Pinpoint the cell where the given text exists, returning its [X, Y] midpoint coordinate. 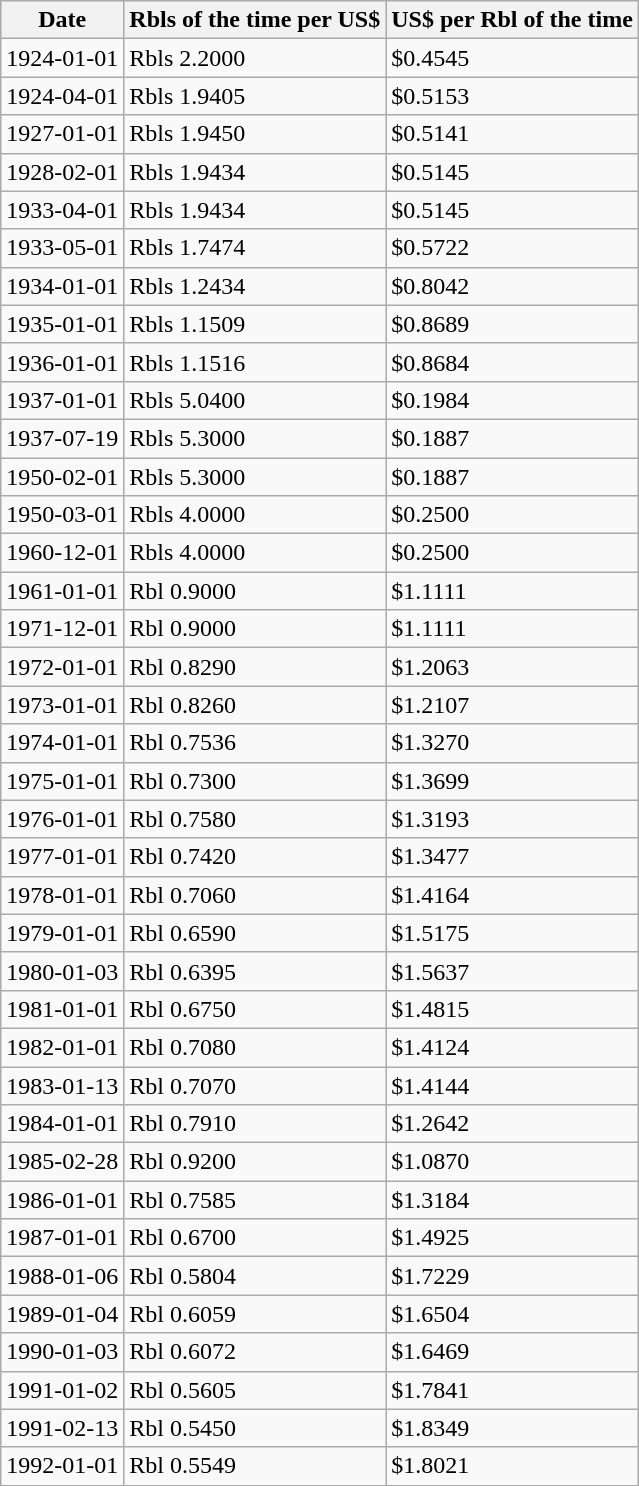
$1.6504 [512, 1314]
Rbl 0.5450 [255, 1428]
Rbl 0.7070 [255, 1085]
Rbl 0.6590 [255, 933]
$0.5722 [512, 248]
1927-01-01 [62, 134]
$1.4144 [512, 1085]
1989-01-04 [62, 1314]
1972-01-01 [62, 667]
1936-01-01 [62, 362]
Rbl 0.6700 [255, 1238]
Rbl 0.7060 [255, 895]
Rbl 0.6072 [255, 1352]
Rbl 0.9200 [255, 1162]
Rbl 0.8290 [255, 667]
1981-01-01 [62, 1009]
$1.4815 [512, 1009]
$1.7841 [512, 1390]
US$ per Rbl of the time [512, 20]
Rbl 0.7585 [255, 1200]
1976-01-01 [62, 819]
1928-02-01 [62, 172]
$0.8684 [512, 362]
1924-01-01 [62, 58]
$0.5141 [512, 134]
Rbl 0.5605 [255, 1390]
1990-01-03 [62, 1352]
Date [62, 20]
$1.2063 [512, 667]
Rbl 0.5549 [255, 1466]
$0.5153 [512, 96]
1977-01-01 [62, 857]
$1.3184 [512, 1200]
Rbls 1.1516 [255, 362]
Rbls 1.2434 [255, 286]
$1.0870 [512, 1162]
$0.8689 [512, 324]
$1.7229 [512, 1276]
Rbl 0.6059 [255, 1314]
1988-01-06 [62, 1276]
Rbls of the time per US$ [255, 20]
1991-01-02 [62, 1390]
1933-05-01 [62, 248]
1986-01-01 [62, 1200]
1924-04-01 [62, 96]
Rbls 1.1509 [255, 324]
Rbl 0.7080 [255, 1047]
$1.5175 [512, 933]
1978-01-01 [62, 895]
Rbl 0.6750 [255, 1009]
1975-01-01 [62, 781]
1933-04-01 [62, 210]
$1.3270 [512, 743]
1979-01-01 [62, 933]
Rbls 2.2000 [255, 58]
1935-01-01 [62, 324]
1973-01-01 [62, 705]
1937-01-01 [62, 400]
$1.8349 [512, 1428]
Rbl 0.7580 [255, 819]
Rbls 1.9405 [255, 96]
Rbl 0.7420 [255, 857]
1982-01-01 [62, 1047]
$1.3477 [512, 857]
1983-01-13 [62, 1085]
1937-07-19 [62, 438]
$0.4545 [512, 58]
1974-01-01 [62, 743]
1980-01-03 [62, 971]
$1.4925 [512, 1238]
1985-02-28 [62, 1162]
$1.3193 [512, 819]
$1.5637 [512, 971]
1991-02-13 [62, 1428]
Rbls 5.0400 [255, 400]
Rbls 1.7474 [255, 248]
Rbls 1.9450 [255, 134]
1971-12-01 [62, 629]
1984-01-01 [62, 1124]
1992-01-01 [62, 1466]
Rbl 0.8260 [255, 705]
$0.1984 [512, 400]
$1.4124 [512, 1047]
1934-01-01 [62, 286]
1960-12-01 [62, 553]
Rbl 0.6395 [255, 971]
$1.8021 [512, 1466]
Rbl 0.7910 [255, 1124]
1950-02-01 [62, 477]
$0.8042 [512, 286]
$1.3699 [512, 781]
Rbl 0.7300 [255, 781]
1987-01-01 [62, 1238]
$1.2642 [512, 1124]
1961-01-01 [62, 591]
$1.4164 [512, 895]
$1.6469 [512, 1352]
$1.2107 [512, 705]
Rbl 0.5804 [255, 1276]
Rbl 0.7536 [255, 743]
1950-03-01 [62, 515]
